From the cell containing the given text, extract its center point as [x, y] coordinate. 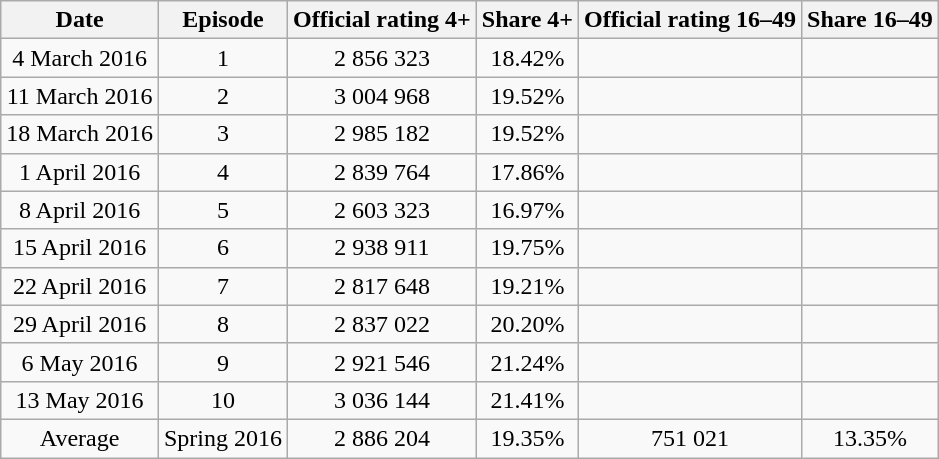
7 [222, 286]
16.97% [527, 210]
1 [222, 58]
2 817 648 [382, 286]
Official rating 16–49 [690, 20]
2 837 022 [382, 324]
1 April 2016 [80, 172]
8 April 2016 [80, 210]
6 [222, 248]
3 036 144 [382, 400]
11 March 2016 [80, 96]
2 921 546 [382, 362]
20.20% [527, 324]
Date [80, 20]
10 [222, 400]
Share 4+ [527, 20]
3 004 968 [382, 96]
Episode [222, 20]
2 938 911 [382, 248]
22 April 2016 [80, 286]
2 [222, 96]
Official rating 4+ [382, 20]
18.42% [527, 58]
18 March 2016 [80, 134]
21.24% [527, 362]
6 May 2016 [80, 362]
9 [222, 362]
19.21% [527, 286]
Share 16–49 [870, 20]
13 May 2016 [80, 400]
Spring 2016 [222, 438]
13.35% [870, 438]
17.86% [527, 172]
21.41% [527, 400]
8 [222, 324]
Average [80, 438]
19.75% [527, 248]
29 April 2016 [80, 324]
2 886 204 [382, 438]
19.35% [527, 438]
2 985 182 [382, 134]
751 021 [690, 438]
4 [222, 172]
15 April 2016 [80, 248]
2 839 764 [382, 172]
4 March 2016 [80, 58]
5 [222, 210]
3 [222, 134]
2 856 323 [382, 58]
2 603 323 [382, 210]
